Search for the cell housing the specified text and yield its (x, y) center coordinate. 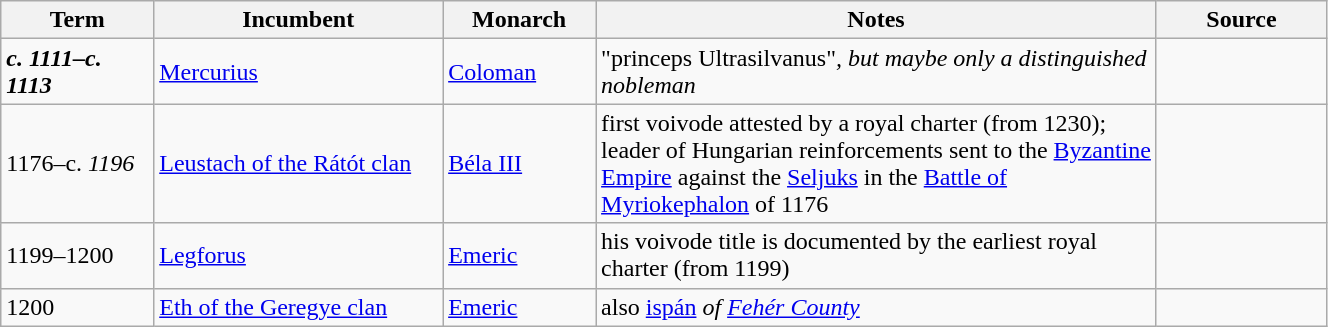
1199–1200 (78, 256)
Monarch (520, 20)
his voivode title is documented by the earliest royal charter (from 1199) (876, 256)
Incumbent (298, 20)
c. 1111–c. 1113 (78, 72)
Notes (876, 20)
Source (1241, 20)
Béla III (520, 164)
"princeps Ultrasilvanus", but maybe only a distinguished nobleman (876, 72)
Leustach of the Rátót clan (298, 164)
Term (78, 20)
Legforus (298, 256)
Mercurius (298, 72)
Coloman (520, 72)
1200 (78, 307)
also ispán of Fehér County (876, 307)
1176–c. 1196 (78, 164)
Eth of the Geregye clan (298, 307)
